Output the (X, Y) coordinate of the center of the cell containing the given text.  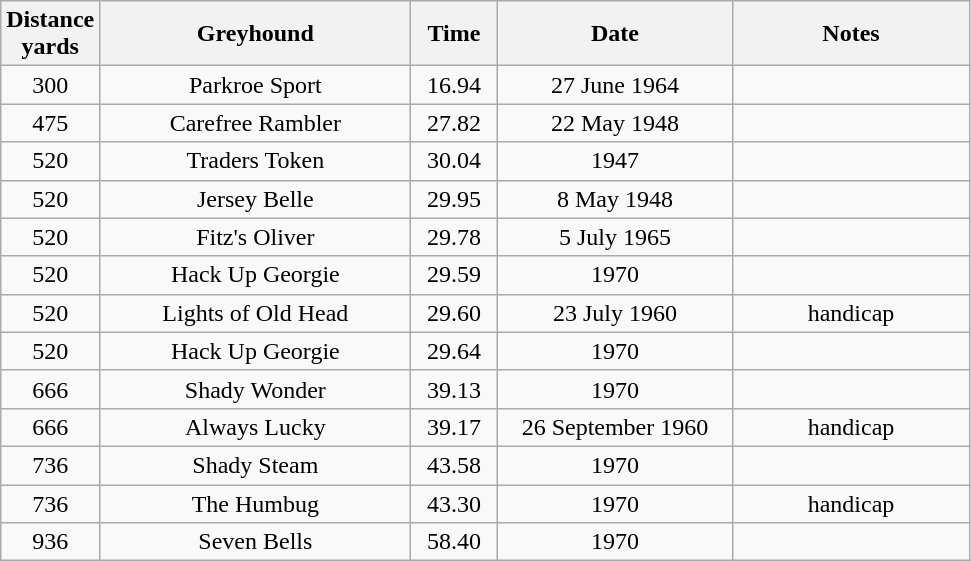
Greyhound (256, 34)
29.60 (454, 313)
Shady Steam (256, 465)
Time (454, 34)
Notes (851, 34)
Lights of Old Head (256, 313)
39.13 (454, 389)
936 (50, 542)
475 (50, 123)
30.04 (454, 161)
5 July 1965 (615, 237)
8 May 1948 (615, 199)
43.30 (454, 503)
27 June 1964 (615, 85)
Shady Wonder (256, 389)
Date (615, 34)
Parkroe Sport (256, 85)
The Humbug (256, 503)
300 (50, 85)
22 May 1948 (615, 123)
Seven Bells (256, 542)
Carefree Rambler (256, 123)
58.40 (454, 542)
Distance yards (50, 34)
29.78 (454, 237)
Always Lucky (256, 427)
29.64 (454, 351)
43.58 (454, 465)
Traders Token (256, 161)
29.59 (454, 275)
16.94 (454, 85)
29.95 (454, 199)
23 July 1960 (615, 313)
27.82 (454, 123)
Jersey Belle (256, 199)
39.17 (454, 427)
1947 (615, 161)
Fitz's Oliver (256, 237)
26 September 1960 (615, 427)
